Output the (X, Y) coordinate of the center of the cell containing the given text.  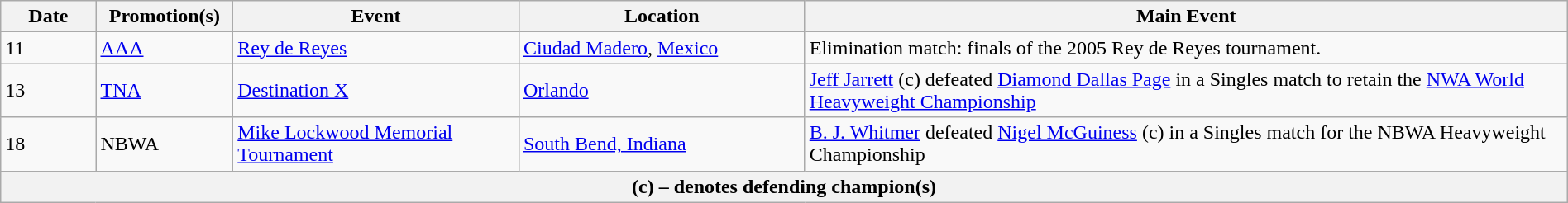
Elimination match: finals of the 2005 Rey de Reyes tournament. (1186, 48)
11 (48, 48)
18 (48, 144)
13 (48, 91)
Jeff Jarrett (c) defeated Diamond Dallas Page in a Singles match to retain the NWA World Heavyweight Championship (1186, 91)
Ciudad Madero, Mexico (662, 48)
TNA (165, 91)
South Bend, Indiana (662, 144)
Event (376, 17)
NBWA (165, 144)
Main Event (1186, 17)
Destination X (376, 91)
Promotion(s) (165, 17)
Orlando (662, 91)
Rey de Reyes (376, 48)
AAA (165, 48)
B. J. Whitmer defeated Nigel McGuiness (c) in a Singles match for the NBWA Heavyweight Championship (1186, 144)
Date (48, 17)
Mike Lockwood Memorial Tournament (376, 144)
Location (662, 17)
(c) – denotes defending champion(s) (784, 186)
